Return [x, y] of the center of cell containing provided text 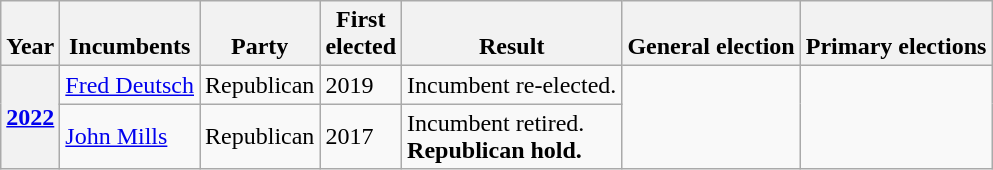
Fred Deutsch [130, 85]
Primary elections [896, 34]
Firstelected [361, 34]
Incumbent re-elected. [512, 85]
John Mills [130, 136]
Incumbent retired.Republican hold. [512, 136]
General election [711, 34]
Incumbents [130, 34]
Party [260, 34]
Year [30, 34]
2017 [361, 136]
Result [512, 34]
2022 [30, 118]
2019 [361, 85]
